Extract the (X, Y) coordinate from the center of the cell holding the provided text.  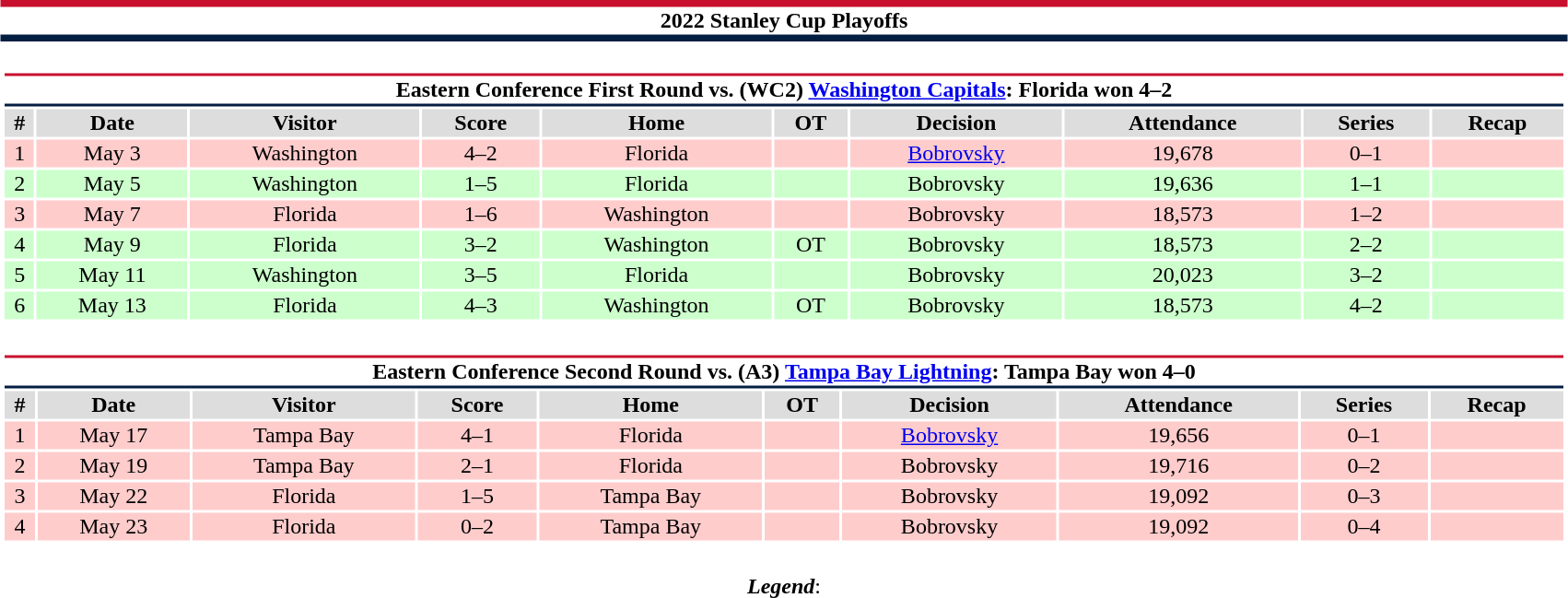
19,716 (1178, 465)
Eastern Conference First Round vs. (WC2) Washington Capitals: Florida won 4–2 (783, 90)
2022 Stanley Cup Playoffs (784, 20)
May 17 (114, 436)
6 (19, 305)
May 11 (112, 276)
Eastern Conference Second Round vs. (A3) Tampa Bay Lightning: Tampa Bay won 4–0 (783, 372)
19,678 (1183, 154)
3–5 (481, 276)
May 7 (112, 215)
May 22 (114, 497)
19,656 (1178, 436)
May 5 (112, 183)
2–2 (1367, 244)
May 19 (114, 465)
20,023 (1183, 276)
1–1 (1367, 183)
May 9 (112, 244)
May 23 (114, 526)
0–4 (1363, 526)
0–3 (1363, 497)
2–1 (477, 465)
1–2 (1367, 215)
1–6 (481, 215)
May 13 (112, 305)
4–1 (477, 436)
May 3 (112, 154)
5 (19, 276)
4–3 (481, 305)
19,636 (1183, 183)
